Extract the (x, y) coordinate from the center of the cell holding the provided text.  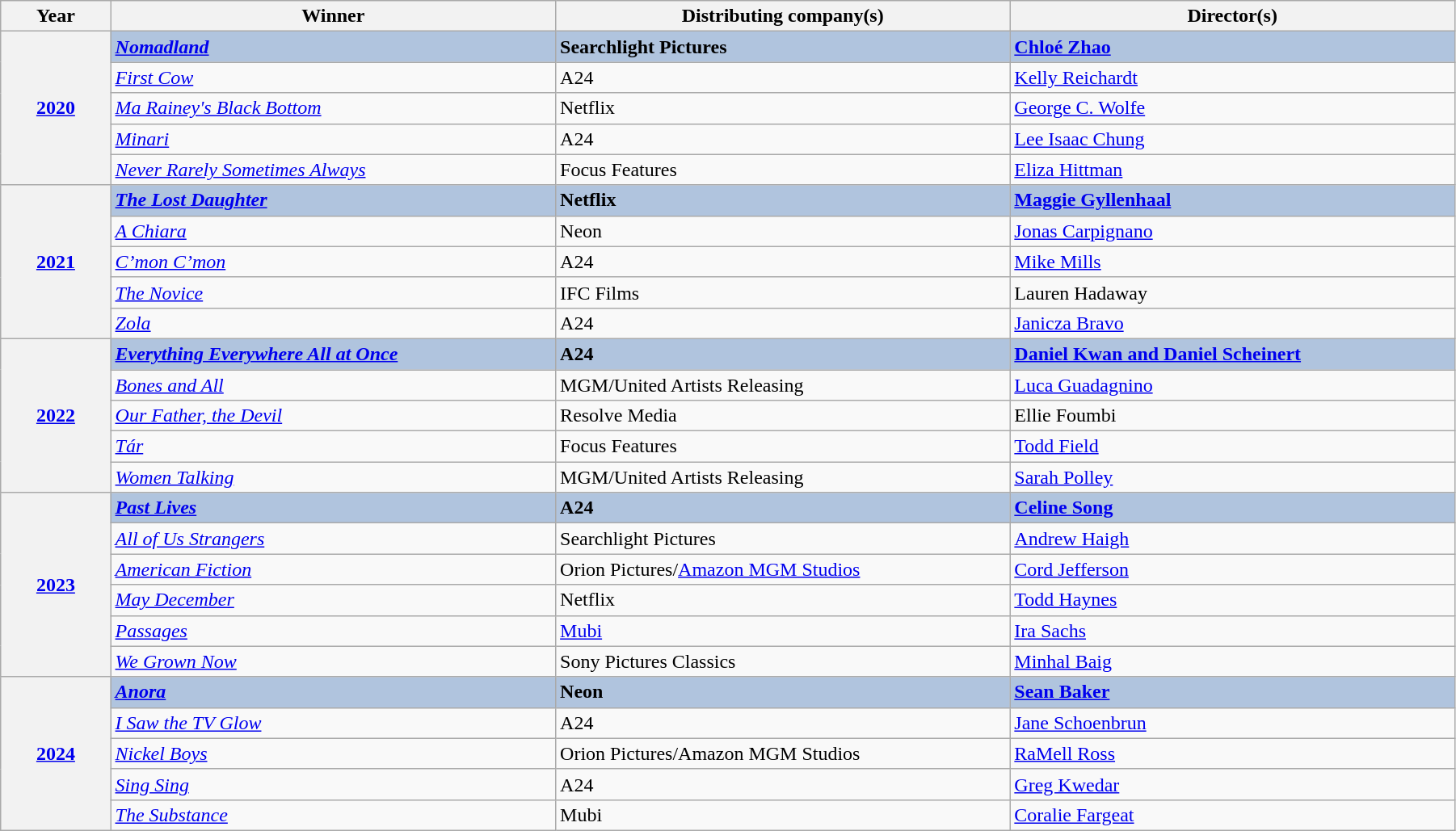
May December (333, 600)
Nickel Boys (333, 753)
Past Lives (333, 508)
Sarah Polley (1233, 477)
Mike Mills (1233, 262)
Greg Kwedar (1233, 784)
Andrew Haigh (1233, 539)
2020 (56, 108)
Minari (333, 139)
Sing Sing (333, 784)
Minhal Baig (1233, 661)
First Cow (333, 78)
Sony Pictures Classics (783, 661)
Our Father, the Devil (333, 416)
Lee Isaac Chung (1233, 139)
Ellie Foumbi (1233, 416)
The Lost Daughter (333, 200)
Bones and All (333, 385)
Eliza Hittman (1233, 170)
Todd Field (1233, 447)
Kelly Reichardt (1233, 78)
Passages (333, 631)
Nomadland (333, 47)
Everything Everywhere All at Once (333, 354)
C’mon C’mon (333, 262)
American Fiction (333, 569)
IFC Films (783, 292)
Cord Jefferson (1233, 569)
Winner (333, 16)
Luca Guadagnino (1233, 385)
RaMell Ross (1233, 753)
The Substance (333, 815)
A Chiara (333, 231)
Todd Haynes (1233, 600)
Maggie Gyllenhaal (1233, 200)
George C. Wolfe (1233, 108)
Resolve Media (783, 416)
I Saw the TV Glow (333, 723)
Daniel Kwan and Daniel Scheinert (1233, 354)
Jonas Carpignano (1233, 231)
Ira Sachs (1233, 631)
The Novice (333, 292)
Janicza Bravo (1233, 323)
2021 (56, 262)
We Grown Now (333, 661)
2023 (56, 585)
Ma Rainey's Black Bottom (333, 108)
Celine Song (1233, 508)
2024 (56, 753)
Director(s) (1233, 16)
Sean Baker (1233, 692)
Anora (333, 692)
Chloé Zhao (1233, 47)
Women Talking (333, 477)
Year (56, 16)
Tár (333, 447)
Lauren Hadaway (1233, 292)
All of Us Strangers (333, 539)
Jane Schoenbrun (1233, 723)
Coralie Fargeat (1233, 815)
Distributing company(s) (783, 16)
Never Rarely Sometimes Always (333, 170)
Zola (333, 323)
2022 (56, 415)
